Locate the cell with the specified text and output its (X, Y) center coordinate. 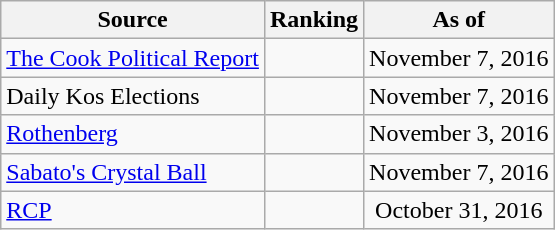
Ranking (314, 20)
November 3, 2016 (459, 134)
RCP (133, 210)
Source (133, 20)
The Cook Political Report (133, 58)
October 31, 2016 (459, 210)
As of (459, 20)
Daily Kos Elections (133, 96)
Rothenberg (133, 134)
Sabato's Crystal Ball (133, 172)
